Find where the given text appears and provide that cell's center as [X, Y] coordinate. 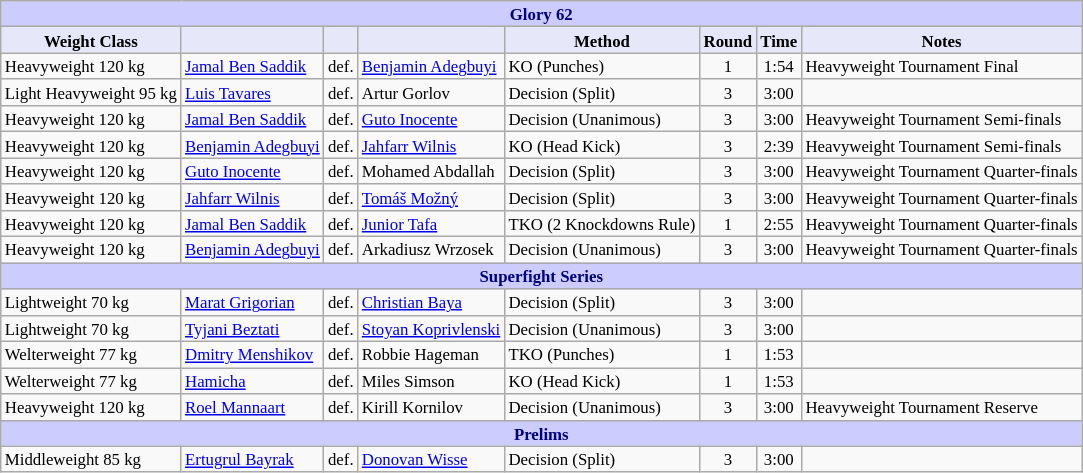
Light Heavyweight 95 kg [91, 93]
Round [728, 40]
Tomáš Možný [432, 197]
Robbie Hageman [432, 355]
Method [602, 40]
Marat Grigorian [252, 302]
TKO (2 Knockdowns Rule) [602, 224]
Ertugrul Bayrak [252, 459]
Middleweight 85 kg [91, 459]
Luis Tavares [252, 93]
Junior Tafa [432, 224]
Stoyan Koprivlenski [432, 328]
1:54 [778, 66]
KO (Punches) [602, 66]
Heavyweight Tournament Reserve [941, 407]
Donovan Wisse [432, 459]
Kirill Kornilov [432, 407]
Time [778, 40]
Miles Simson [432, 381]
2:55 [778, 224]
Heavyweight Tournament Final [941, 66]
Hamicha [252, 381]
Weight Class [91, 40]
Dmitry Menshikov [252, 355]
Superfight Series [542, 276]
Arkadiusz Wrzosek [432, 250]
TKO (Punches) [602, 355]
Prelims [542, 433]
Christian Baya [432, 302]
Roel Mannaart [252, 407]
2:39 [778, 145]
Mohamed Abdallah [432, 171]
Tyjani Beztati [252, 328]
Notes [941, 40]
Glory 62 [542, 14]
Artur Gorlov [432, 93]
